Output the [X, Y] coordinate of the center of the cell containing the given text.  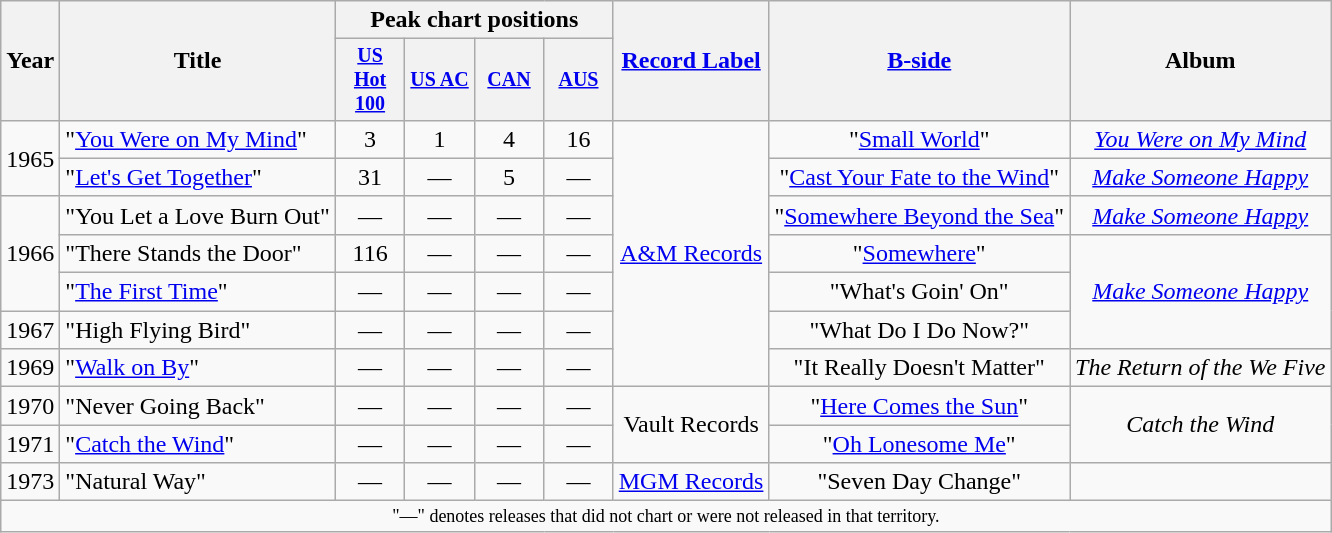
US Hot 100 [370, 80]
A&M Records [691, 253]
"What's Goin' On" [920, 292]
"Seven Day Change" [920, 482]
"—" denotes releases that did not chart or were not released in that territory. [666, 516]
"Never Going Back" [198, 406]
"Here Comes the Sun" [920, 406]
Album [1200, 61]
"It Really Doesn't Matter" [920, 368]
CAN [508, 80]
"Walk on By" [198, 368]
1965 [30, 158]
The Return of the We Five [1200, 368]
Record Label [691, 61]
"Small World" [920, 139]
1969 [30, 368]
31 [370, 177]
"High Flying Bird" [198, 330]
You Were on My Mind [1200, 139]
"Cast Your Fate to the Wind" [920, 177]
"Catch the Wind" [198, 444]
"Oh Lonesome Me" [920, 444]
1 [440, 139]
5 [508, 177]
1970 [30, 406]
"Natural Way" [198, 482]
"Somewhere" [920, 253]
116 [370, 253]
"What Do I Do Now?" [920, 330]
Catch the Wind [1200, 425]
MGM Records [691, 482]
1973 [30, 482]
3 [370, 139]
"Somewhere Beyond the Sea" [920, 215]
Year [30, 61]
Vault Records [691, 425]
Title [198, 61]
"The First Time" [198, 292]
US AC [440, 80]
"You Let a Love Burn Out" [198, 215]
"There Stands the Door" [198, 253]
1967 [30, 330]
16 [578, 139]
B-side [920, 61]
1971 [30, 444]
Peak chart positions [474, 20]
"Let's Get Together" [198, 177]
4 [508, 139]
"You Were on My Mind" [198, 139]
AUS [578, 80]
1966 [30, 253]
